Extract the (x, y) coordinate from the center of the cell holding the provided text.  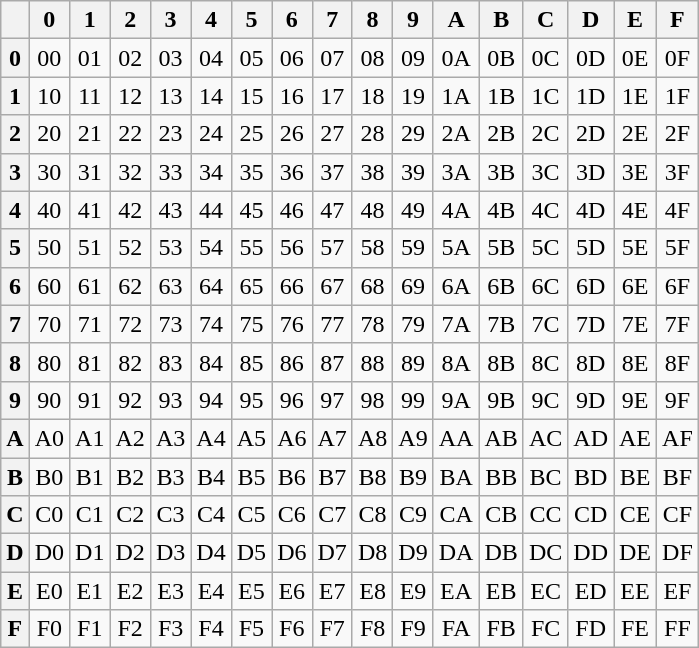
1F (678, 96)
F8 (372, 629)
AF (678, 438)
74 (211, 324)
A1 (90, 438)
D5 (251, 553)
1E (636, 96)
DC (545, 553)
30 (49, 172)
A8 (372, 438)
42 (130, 210)
D7 (332, 553)
24 (211, 134)
1C (545, 96)
54 (211, 248)
16 (292, 96)
E7 (332, 591)
0D (591, 58)
A0 (49, 438)
9F (678, 400)
36 (292, 172)
EA (456, 591)
33 (170, 172)
87 (332, 362)
10 (49, 96)
47 (332, 210)
44 (211, 210)
F0 (49, 629)
DE (636, 553)
4A (456, 210)
E4 (211, 591)
DB (501, 553)
15 (251, 96)
90 (49, 400)
9B (501, 400)
E6 (292, 591)
03 (170, 58)
3F (678, 172)
63 (170, 286)
04 (211, 58)
66 (292, 286)
09 (413, 58)
EE (636, 591)
CE (636, 515)
B5 (251, 477)
6E (636, 286)
F6 (292, 629)
D3 (170, 553)
77 (332, 324)
8C (545, 362)
9E (636, 400)
4B (501, 210)
5C (545, 248)
26 (292, 134)
69 (413, 286)
34 (211, 172)
5E (636, 248)
FB (501, 629)
58 (372, 248)
7E (636, 324)
67 (332, 286)
4E (636, 210)
6B (501, 286)
76 (292, 324)
4D (591, 210)
D9 (413, 553)
50 (49, 248)
C5 (251, 515)
45 (251, 210)
BF (678, 477)
B8 (372, 477)
21 (90, 134)
9A (456, 400)
5B (501, 248)
B4 (211, 477)
29 (413, 134)
E0 (49, 591)
46 (292, 210)
C8 (372, 515)
CC (545, 515)
51 (90, 248)
CA (456, 515)
B6 (292, 477)
8A (456, 362)
AD (591, 438)
FA (456, 629)
F2 (130, 629)
00 (49, 58)
98 (372, 400)
5D (591, 248)
A4 (211, 438)
F9 (413, 629)
02 (130, 58)
23 (170, 134)
8F (678, 362)
62 (130, 286)
37 (332, 172)
18 (372, 96)
EF (678, 591)
01 (90, 58)
57 (332, 248)
D0 (49, 553)
2C (545, 134)
C2 (130, 515)
C9 (413, 515)
E2 (130, 591)
82 (130, 362)
4C (545, 210)
CD (591, 515)
E5 (251, 591)
3B (501, 172)
ED (591, 591)
08 (372, 58)
99 (413, 400)
C1 (90, 515)
89 (413, 362)
8B (501, 362)
F7 (332, 629)
25 (251, 134)
4F (678, 210)
5F (678, 248)
65 (251, 286)
70 (49, 324)
BD (591, 477)
C7 (332, 515)
C6 (292, 515)
C0 (49, 515)
7F (678, 324)
AC (545, 438)
2B (501, 134)
0B (501, 58)
FC (545, 629)
75 (251, 324)
2A (456, 134)
05 (251, 58)
86 (292, 362)
F4 (211, 629)
CB (501, 515)
68 (372, 286)
85 (251, 362)
1D (591, 96)
1A (456, 96)
7D (591, 324)
13 (170, 96)
F1 (90, 629)
71 (90, 324)
52 (130, 248)
D2 (130, 553)
D6 (292, 553)
E1 (90, 591)
E8 (372, 591)
41 (90, 210)
97 (332, 400)
BE (636, 477)
8E (636, 362)
E9 (413, 591)
96 (292, 400)
73 (170, 324)
FE (636, 629)
3D (591, 172)
31 (90, 172)
19 (413, 96)
F3 (170, 629)
2D (591, 134)
28 (372, 134)
32 (130, 172)
22 (130, 134)
5A (456, 248)
8D (591, 362)
78 (372, 324)
6A (456, 286)
B2 (130, 477)
0E (636, 58)
BC (545, 477)
3E (636, 172)
7A (456, 324)
FD (591, 629)
0C (545, 58)
43 (170, 210)
B9 (413, 477)
A3 (170, 438)
FF (678, 629)
53 (170, 248)
35 (251, 172)
91 (90, 400)
DF (678, 553)
AB (501, 438)
83 (170, 362)
6C (545, 286)
BB (501, 477)
7B (501, 324)
56 (292, 248)
2E (636, 134)
A2 (130, 438)
DA (456, 553)
F5 (251, 629)
A7 (332, 438)
6F (678, 286)
27 (332, 134)
BA (456, 477)
93 (170, 400)
EB (501, 591)
17 (332, 96)
EC (545, 591)
55 (251, 248)
A9 (413, 438)
9D (591, 400)
1B (501, 96)
95 (251, 400)
3C (545, 172)
39 (413, 172)
88 (372, 362)
64 (211, 286)
AA (456, 438)
0F (678, 58)
9C (545, 400)
CF (678, 515)
B0 (49, 477)
B3 (170, 477)
2F (678, 134)
D8 (372, 553)
D1 (90, 553)
AE (636, 438)
11 (90, 96)
DD (591, 553)
E3 (170, 591)
6D (591, 286)
D4 (211, 553)
59 (413, 248)
7C (545, 324)
B1 (90, 477)
0A (456, 58)
79 (413, 324)
A6 (292, 438)
38 (372, 172)
06 (292, 58)
A5 (251, 438)
72 (130, 324)
80 (49, 362)
B7 (332, 477)
81 (90, 362)
40 (49, 210)
C3 (170, 515)
61 (90, 286)
84 (211, 362)
20 (49, 134)
60 (49, 286)
92 (130, 400)
3A (456, 172)
C4 (211, 515)
94 (211, 400)
14 (211, 96)
49 (413, 210)
48 (372, 210)
07 (332, 58)
12 (130, 96)
